Pinpoint the cell where the given text exists, returning its (X, Y) midpoint coordinate. 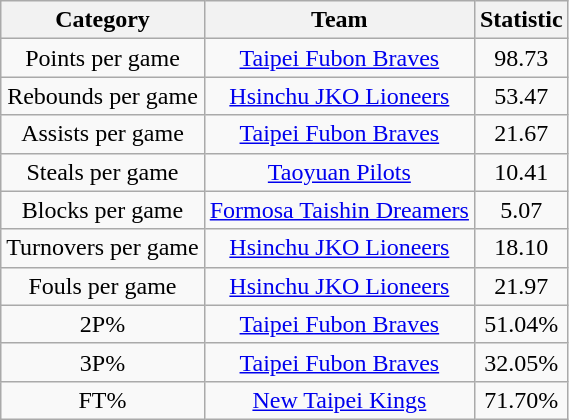
98.73 (521, 58)
32.05% (521, 362)
18.10 (521, 248)
Category (102, 20)
21.67 (521, 134)
Fouls per game (102, 286)
Points per game (102, 58)
53.47 (521, 96)
Formosa Taishin Dreamers (339, 210)
Statistic (521, 20)
5.07 (521, 210)
FT% (102, 400)
51.04% (521, 324)
Taoyuan Pilots (339, 172)
Team (339, 20)
10.41 (521, 172)
Turnovers per game (102, 248)
21.97 (521, 286)
New Taipei Kings (339, 400)
2P% (102, 324)
3P% (102, 362)
Steals per game (102, 172)
Blocks per game (102, 210)
71.70% (521, 400)
Rebounds per game (102, 96)
Assists per game (102, 134)
